Identify which cell holds the provided text, then report its (X, Y) central coordinate. 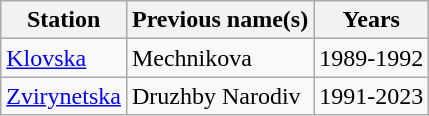
1991-2023 (372, 96)
Mechnikova (220, 58)
1989-1992 (372, 58)
Years (372, 20)
Klovska (64, 58)
Station (64, 20)
Druzhby Narodiv (220, 96)
Previous name(s) (220, 20)
Zvirynetska (64, 96)
